Output the [x, y] coordinate of the center of the cell containing the given text.  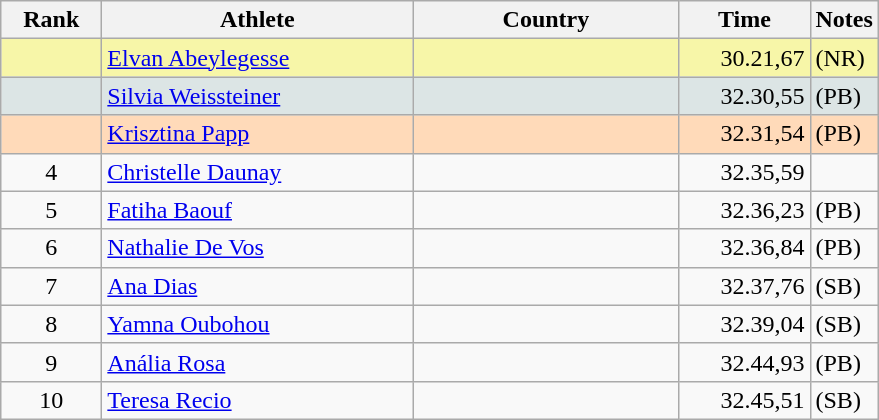
Athlete [258, 20]
7 [52, 286]
Rank [52, 20]
Ana Dias [258, 286]
Silvia Weissteiner [258, 96]
Teresa Recio [258, 400]
32.36,84 [744, 248]
Yamna Oubohou [258, 324]
Country [546, 20]
32.31,54 [744, 134]
32.44,93 [744, 362]
4 [52, 172]
Krisztina Papp [258, 134]
32.30,55 [744, 96]
Time [744, 20]
32.36,23 [744, 210]
32.45,51 [744, 400]
6 [52, 248]
Nathalie De Vos [258, 248]
30.21,67 [744, 58]
10 [52, 400]
Notes [844, 20]
5 [52, 210]
32.35,59 [744, 172]
Anália Rosa [258, 362]
8 [52, 324]
32.37,76 [744, 286]
32.39,04 [744, 324]
9 [52, 362]
Elvan Abeylegesse [258, 58]
Fatiha Baouf [258, 210]
(NR) [844, 58]
Christelle Daunay [258, 172]
